For the text-containing cell, return its midpoint in (X, Y) coordinate format. 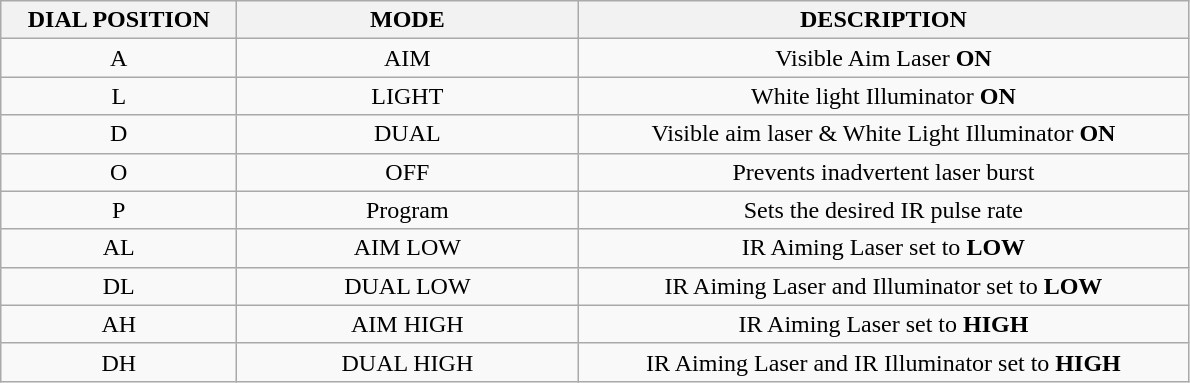
DUAL (408, 134)
AL (119, 248)
LIGHT (408, 96)
White light Illuminator ON (884, 96)
DUAL LOW (408, 286)
OFF (408, 172)
DESCRIPTION (884, 20)
AIM HIGH (408, 324)
IR Aiming Laser set to LOW (884, 248)
D (119, 134)
IR Aiming Laser and Illuminator set to LOW (884, 286)
Visible Aim Laser ON (884, 58)
Visible aim laser & White Light Illuminator ON (884, 134)
Sets the desired IR pulse rate (884, 210)
DH (119, 362)
MODE (408, 20)
A (119, 58)
Program (408, 210)
IR Aiming Laser and IR Illuminator set to HIGH (884, 362)
AIM (408, 58)
O (119, 172)
Prevents inadvertent laser burst (884, 172)
P (119, 210)
DL (119, 286)
DUAL HIGH (408, 362)
DIAL POSITION (119, 20)
AH (119, 324)
AIM LOW (408, 248)
IR Aiming Laser set to HIGH (884, 324)
L (119, 96)
